Return the (x, y) coordinate for the center point of the cell that contains the specified text.  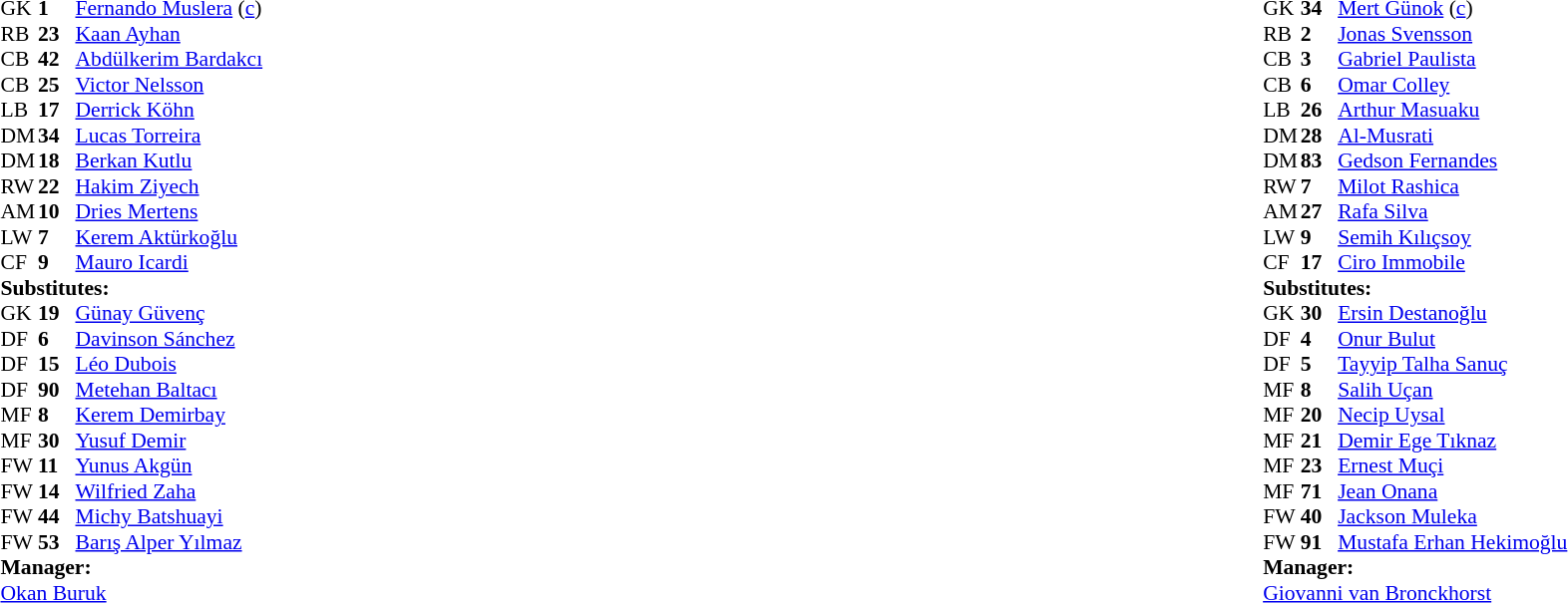
44 (57, 517)
11 (57, 465)
Onur Bulut (1452, 339)
Salih Uçan (1452, 390)
Kerem Aktürkoğlu (170, 237)
Necip Uysal (1452, 416)
Ersin Destanoğlu (1452, 314)
Demir Ege Tıknaz (1452, 441)
Omar Colley (1452, 85)
91 (1320, 542)
Jean Onana (1452, 491)
Semih Kılıçsoy (1452, 237)
Kerem Demirbay (170, 416)
Hakim Ziyech (170, 186)
Mustafa Erhan Hekimoğlu (1452, 542)
Ciro Immobile (1452, 262)
Davinson Sánchez (170, 339)
Barış Alper Yılmaz (170, 542)
21 (1320, 441)
83 (1320, 160)
28 (1320, 136)
Arthur Masuaku (1452, 111)
Milot Rashica (1452, 186)
Berkan Kutlu (170, 160)
20 (1320, 416)
34 (57, 136)
53 (57, 542)
Mauro Icardi (170, 262)
10 (57, 212)
Gedson Fernandes (1452, 160)
Léo Dubois (170, 364)
Jonas Svensson (1452, 34)
Yusuf Demir (170, 441)
71 (1320, 491)
18 (57, 160)
40 (1320, 517)
Yunus Akgün (170, 465)
90 (57, 390)
Rafa Silva (1452, 212)
14 (57, 491)
Ernest Muçi (1452, 465)
Victor Nelsson (170, 85)
Lucas Torreira (170, 136)
Tayyip Talha Sanuç (1452, 364)
15 (57, 364)
19 (57, 314)
4 (1320, 339)
Kaan Ayhan (170, 34)
Dries Mertens (170, 212)
Gabriel Paulista (1452, 59)
Michy Batshuayi (170, 517)
Wilfried Zaha (170, 491)
Metehan Baltacı (170, 390)
Günay Güvenç (170, 314)
2 (1320, 34)
22 (57, 186)
Jackson Muleka (1452, 517)
42 (57, 59)
Derrick Köhn (170, 111)
25 (57, 85)
27 (1320, 212)
3 (1320, 59)
26 (1320, 111)
Al-Musrati (1452, 136)
5 (1320, 364)
Abdülkerim Bardakcı (170, 59)
